Extract the [x, y] coordinate from the center of the cell holding the provided text.  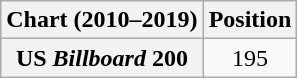
Position [250, 20]
195 [250, 58]
US Billboard 200 [102, 58]
Chart (2010–2019) [102, 20]
